Search for the cell housing the specified text and yield its (x, y) center coordinate. 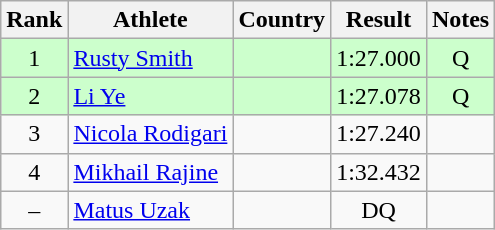
Notes (460, 20)
Rusty Smith (150, 58)
1:27.000 (379, 58)
Athlete (150, 20)
1:27.240 (379, 134)
DQ (379, 210)
Mikhail Rajine (150, 172)
4 (34, 172)
Result (379, 20)
1 (34, 58)
Rank (34, 20)
Li Ye (150, 96)
1:27.078 (379, 96)
Nicola Rodigari (150, 134)
– (34, 210)
Country (282, 20)
3 (34, 134)
1:32.432 (379, 172)
2 (34, 96)
Matus Uzak (150, 210)
